Capture the cell that displays the provided text and extract its [X, Y] central coordinate. 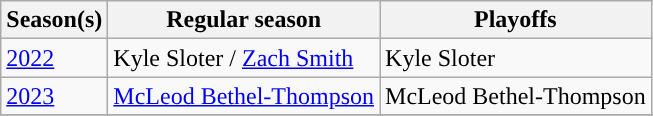
2022 [54, 58]
Regular season [244, 20]
Season(s) [54, 20]
2023 [54, 96]
Playoffs [516, 20]
Kyle Sloter [516, 58]
Kyle Sloter / Zach Smith [244, 58]
